For the text-containing cell, return its midpoint in (x, y) coordinate format. 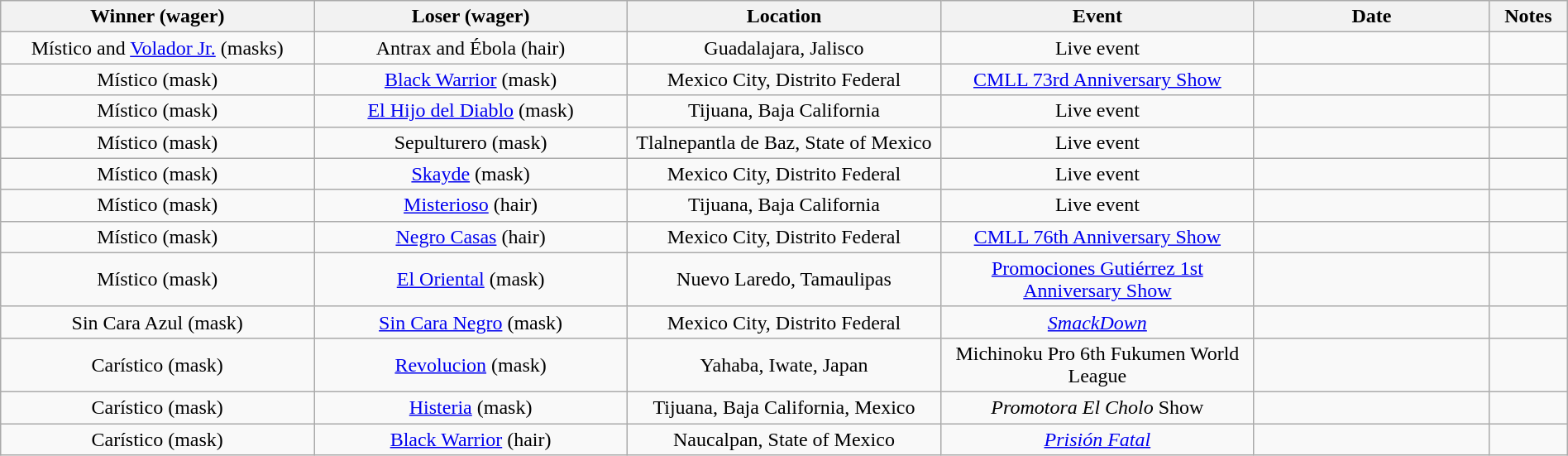
Guadalajara, Jalisco (784, 48)
Black Warrior (mask) (471, 79)
CMLL 73rd Anniversary Show (1097, 79)
Tlalnepantla de Baz, State of Mexico (784, 142)
Yahaba, Iwate, Japan (784, 364)
Prisión Fatal (1097, 439)
Sepulturero (mask) (471, 142)
Histeria (mask) (471, 407)
Date (1371, 17)
El Oriental (mask) (471, 280)
Michinoku Pro 6th Fukumen World League (1097, 364)
Winner (wager) (157, 17)
Misterioso (hair) (471, 205)
SmackDown (1097, 322)
Promociones Gutiérrez 1st Anniversary Show (1097, 280)
CMLL 76th Anniversary Show (1097, 237)
El Hijo del Diablo (mask) (471, 111)
Notes (1528, 17)
Naucalpan, State of Mexico (784, 439)
Loser (wager) (471, 17)
Revolucion (mask) (471, 364)
Black Warrior (hair) (471, 439)
Location (784, 17)
Negro Casas (hair) (471, 237)
Sin Cara Azul (mask) (157, 322)
Antrax and Ébola (hair) (471, 48)
Skayde (mask) (471, 174)
Sin Cara Negro (mask) (471, 322)
Nuevo Laredo, Tamaulipas (784, 280)
Promotora El Cholo Show (1097, 407)
Tijuana, Baja California, Mexico (784, 407)
Místico and Volador Jr. (masks) (157, 48)
Event (1097, 17)
